Return the [X, Y] coordinate for the center point of the cell that contains the specified text.  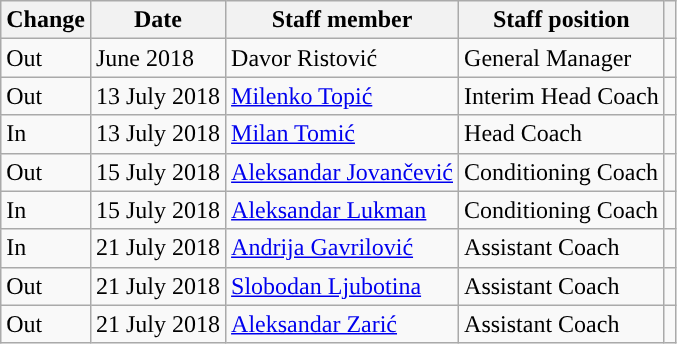
Davor Ristović [342, 58]
Interim Head Coach [562, 96]
Aleksandar Jovančević [342, 172]
Change [46, 20]
Staff member [342, 20]
Milan Tomić [342, 134]
Andrija Gavrilović [342, 248]
June 2018 [158, 58]
Head Coach [562, 134]
Aleksandar Zarić [342, 324]
Staff position [562, 20]
Milenko Topić [342, 96]
Aleksandar Lukman [342, 210]
Date [158, 20]
Slobodan Ljubotina [342, 286]
General Manager [562, 58]
